Extract the (X, Y) coordinate from the center of the cell holding the provided text.  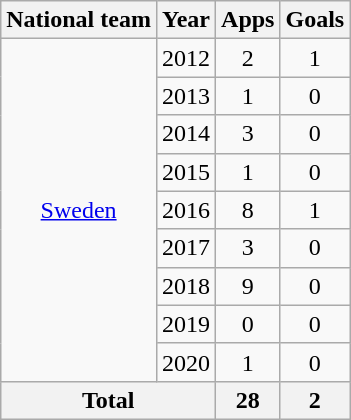
Apps (248, 20)
Sweden (79, 210)
2013 (186, 96)
2018 (186, 286)
28 (248, 400)
2014 (186, 134)
Year (186, 20)
Total (108, 400)
2019 (186, 324)
2012 (186, 58)
8 (248, 210)
9 (248, 286)
2017 (186, 248)
2015 (186, 172)
2020 (186, 362)
Goals (315, 20)
2016 (186, 210)
National team (79, 20)
